Pinpoint the cell where the given text exists, returning its [x, y] midpoint coordinate. 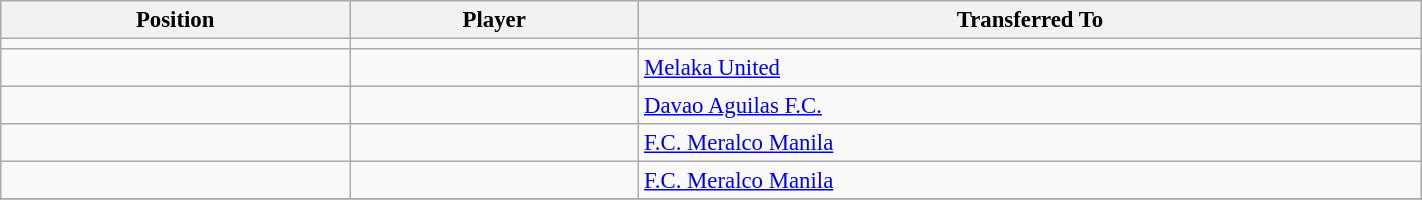
Position [176, 20]
Player [494, 20]
Davao Aguilas F.C. [1030, 106]
Transferred To [1030, 20]
Melaka United [1030, 68]
